Determine the (X, Y) coordinate at the center of the cell enclosing the given text.  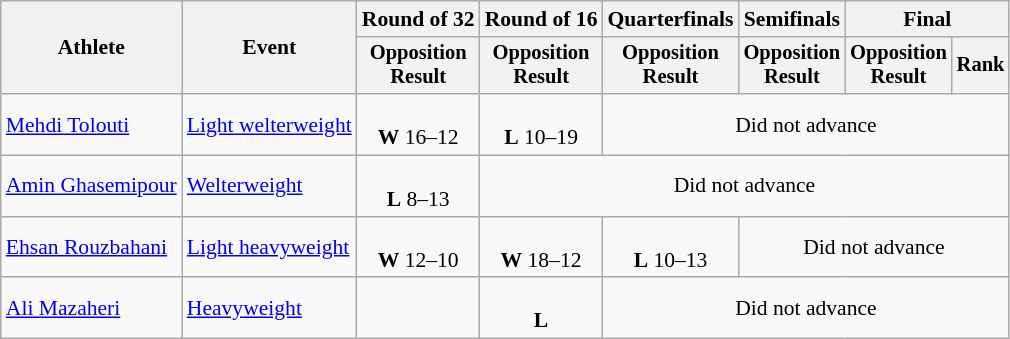
Athlete (92, 48)
Event (270, 48)
Welterweight (270, 186)
W 18–12 (542, 248)
Light heavyweight (270, 248)
Amin Ghasemipour (92, 186)
Heavyweight (270, 308)
L (542, 308)
W 16–12 (418, 124)
W 12–10 (418, 248)
Ehsan Rouzbahani (92, 248)
Semifinals (792, 19)
Mehdi Tolouti (92, 124)
L 10–19 (542, 124)
Round of 16 (542, 19)
Ali Mazaheri (92, 308)
L 10–13 (671, 248)
Round of 32 (418, 19)
Final (927, 19)
Rank (981, 66)
Light welterweight (270, 124)
Quarterfinals (671, 19)
L 8–13 (418, 186)
